Find where the given text appears and provide that cell's center as [x, y] coordinate. 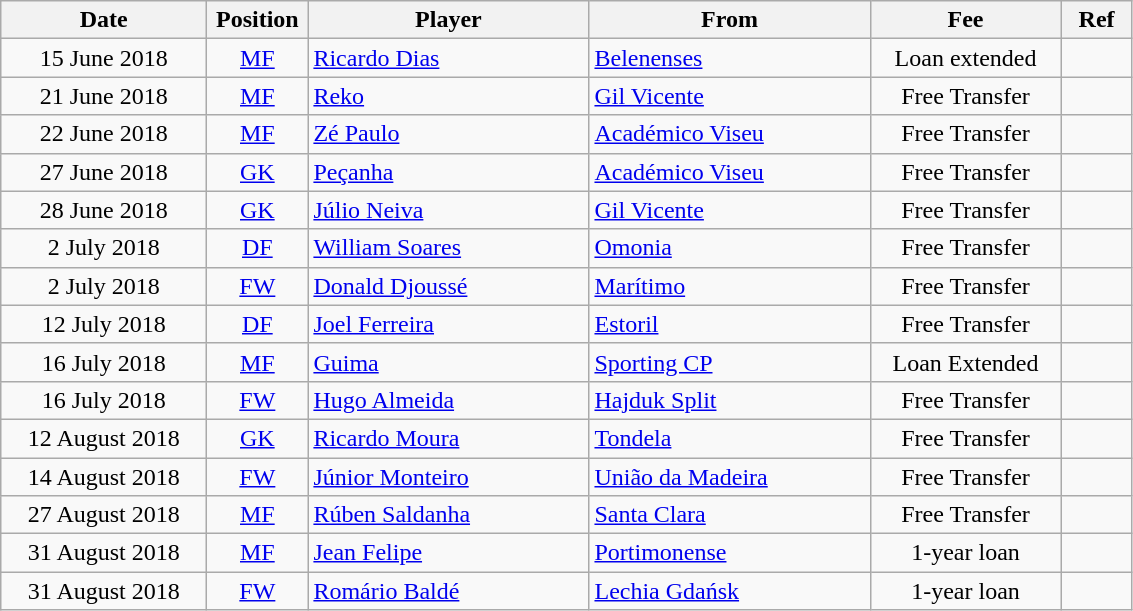
Santa Clara [730, 515]
15 June 2018 [104, 58]
Júlio Neiva [448, 210]
Lechia Gdańsk [730, 591]
28 June 2018 [104, 210]
Joel Ferreira [448, 324]
Belenenses [730, 58]
Loan extended [966, 58]
22 June 2018 [104, 134]
14 August 2018 [104, 477]
Guima [448, 362]
Peçanha [448, 172]
Tondela [730, 438]
Ref [1096, 20]
União da Madeira [730, 477]
12 August 2018 [104, 438]
William Soares [448, 248]
Romário Baldé [448, 591]
Hugo Almeida [448, 400]
27 August 2018 [104, 515]
12 July 2018 [104, 324]
Hajduk Split [730, 400]
Date [104, 20]
Ricardo Moura [448, 438]
Ricardo Dias [448, 58]
Position [258, 20]
Player [448, 20]
Omonia [730, 248]
Sporting CP [730, 362]
Rúben Saldanha [448, 515]
Júnior Monteiro [448, 477]
21 June 2018 [104, 96]
From [730, 20]
27 June 2018 [104, 172]
Jean Felipe [448, 553]
Zé Paulo [448, 134]
Marítimo [730, 286]
Fee [966, 20]
Donald Djoussé [448, 286]
Portimonense [730, 553]
Loan Extended [966, 362]
Estoril [730, 324]
Reko [448, 96]
